Capture the cell that displays the provided text and extract its [X, Y] central coordinate. 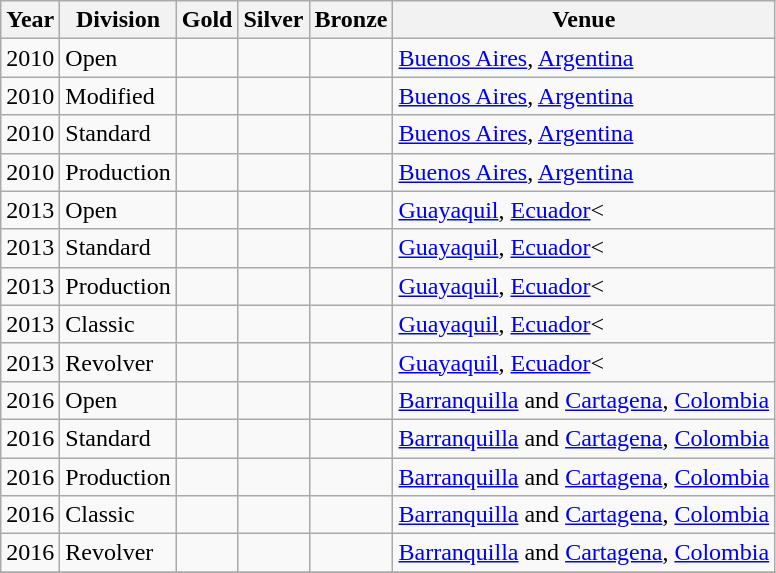
Modified [118, 96]
Gold [207, 20]
Venue [584, 20]
Division [118, 20]
Silver [274, 20]
Bronze [351, 20]
Year [30, 20]
